Locate the cell with the specified text and output its [x, y] center coordinate. 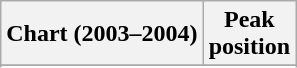
Chart (2003–2004) [102, 34]
Peakposition [249, 34]
